Scan for the cell matching the given text and deliver its [x, y] coordinate at center. 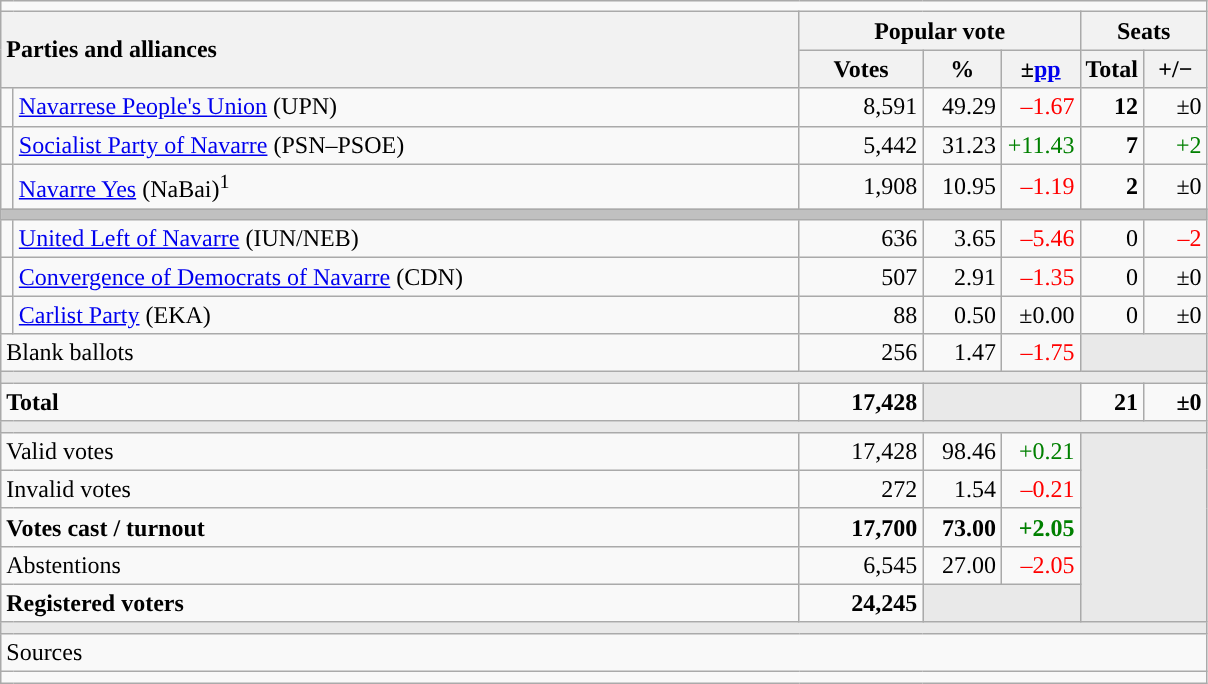
Abstentions [400, 565]
27.00 [962, 565]
2 [1112, 186]
Convergence of Democrats of Navarre (CDN) [406, 277]
3.65 [962, 239]
+2.05 [1040, 527]
–1.67 [1040, 107]
% [962, 69]
1.54 [962, 489]
Seats [1144, 31]
–1.35 [1040, 277]
Sources [604, 652]
–5.46 [1040, 239]
1,908 [861, 186]
Votes cast / turnout [400, 527]
7 [1112, 145]
–1.19 [1040, 186]
24,245 [861, 603]
507 [861, 277]
Socialist Party of Navarre (PSN–PSOE) [406, 145]
–2 [1176, 239]
+2 [1176, 145]
8,591 [861, 107]
17,700 [861, 527]
1.47 [962, 353]
United Left of Navarre (IUN/NEB) [406, 239]
Votes [861, 69]
–0.21 [1040, 489]
±0.00 [1040, 315]
73.00 [962, 527]
Popular vote [940, 31]
Navarre Yes (NaBai)1 [406, 186]
–1.75 [1040, 353]
31.23 [962, 145]
Blank ballots [400, 353]
±pp [1040, 69]
5,442 [861, 145]
21 [1112, 402]
98.46 [962, 451]
Navarrese People's Union (UPN) [406, 107]
636 [861, 239]
6,545 [861, 565]
+/− [1176, 69]
Carlist Party (EKA) [406, 315]
10.95 [962, 186]
Valid votes [400, 451]
Invalid votes [400, 489]
–2.05 [1040, 565]
+0.21 [1040, 451]
Parties and alliances [400, 50]
12 [1112, 107]
2.91 [962, 277]
+11.43 [1040, 145]
272 [861, 489]
Registered voters [400, 603]
256 [861, 353]
49.29 [962, 107]
0.50 [962, 315]
88 [861, 315]
